Identify which cell holds the provided text, then report its (x, y) central coordinate. 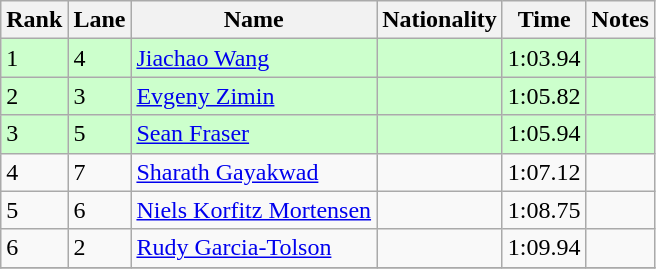
Niels Korfitz Mortensen (254, 210)
1:09.94 (544, 248)
1:05.82 (544, 96)
Time (544, 20)
1:05.94 (544, 134)
Nationality (440, 20)
Jiachao Wang (254, 58)
Sharath Gayakwad (254, 172)
Evgeny Zimin (254, 96)
7 (100, 172)
1:07.12 (544, 172)
1:03.94 (544, 58)
Rank (34, 20)
1 (34, 58)
1:08.75 (544, 210)
Name (254, 20)
Notes (620, 20)
Lane (100, 20)
Sean Fraser (254, 134)
Rudy Garcia-Tolson (254, 248)
